Identify which cell holds the provided text, then report its [X, Y] central coordinate. 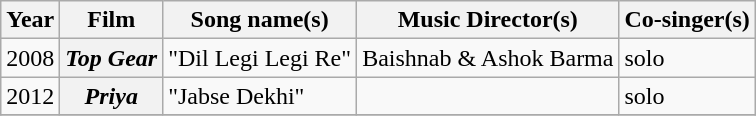
Song name(s) [260, 20]
Co-singer(s) [687, 20]
Priya [112, 96]
"Jabse Dekhi" [260, 96]
Year [30, 20]
2012 [30, 96]
Baishnab & Ashok Barma [488, 58]
"Dil Legi Legi Re" [260, 58]
2008 [30, 58]
Music Director(s) [488, 20]
Top Gear [112, 58]
Film [112, 20]
